Scan for the cell matching the given text and deliver its (X, Y) coordinate at center. 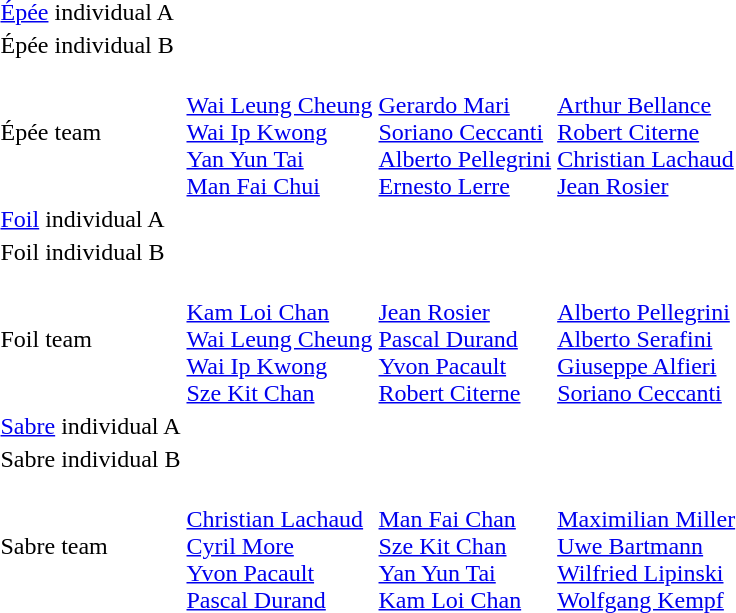
Wai Leung Cheung Wai Ip Kwong Yan Yun Tai Man Fai Chui (280, 132)
Kam Loi Chan Wai Leung Cheung Wai Ip Kwong Sze Kit Chan (280, 339)
Jean Rosier Pascal Durand Yvon Pacault Robert Citerne (465, 339)
Gerardo Mari Soriano Ceccanti Alberto Pellegrini Ernesto Lerre (465, 132)
